Capture the cell that displays the provided text and extract its (X, Y) central coordinate. 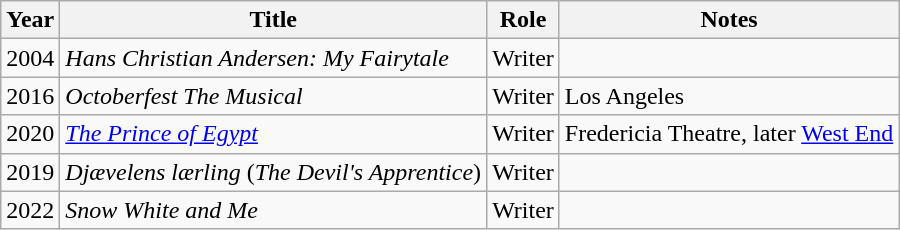
Snow White and Me (274, 210)
Notes (728, 20)
Hans Christian Andersen: My Fairytale (274, 58)
2004 (30, 58)
2016 (30, 96)
Role (524, 20)
The Prince of Egypt (274, 134)
Title (274, 20)
Djævelens lærling (The Devil's Apprentice) (274, 172)
Octoberfest The Musical (274, 96)
2022 (30, 210)
Fredericia Theatre, later West End (728, 134)
Year (30, 20)
2020 (30, 134)
2019 (30, 172)
Los Angeles (728, 96)
